Extract the [X, Y] coordinate from the center of the cell holding the provided text.  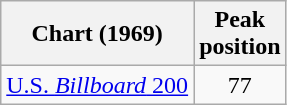
U.S. Billboard 200 [98, 85]
77 [240, 85]
Chart (1969) [98, 34]
Peakposition [240, 34]
